Return [x, y] of the center of cell containing provided text 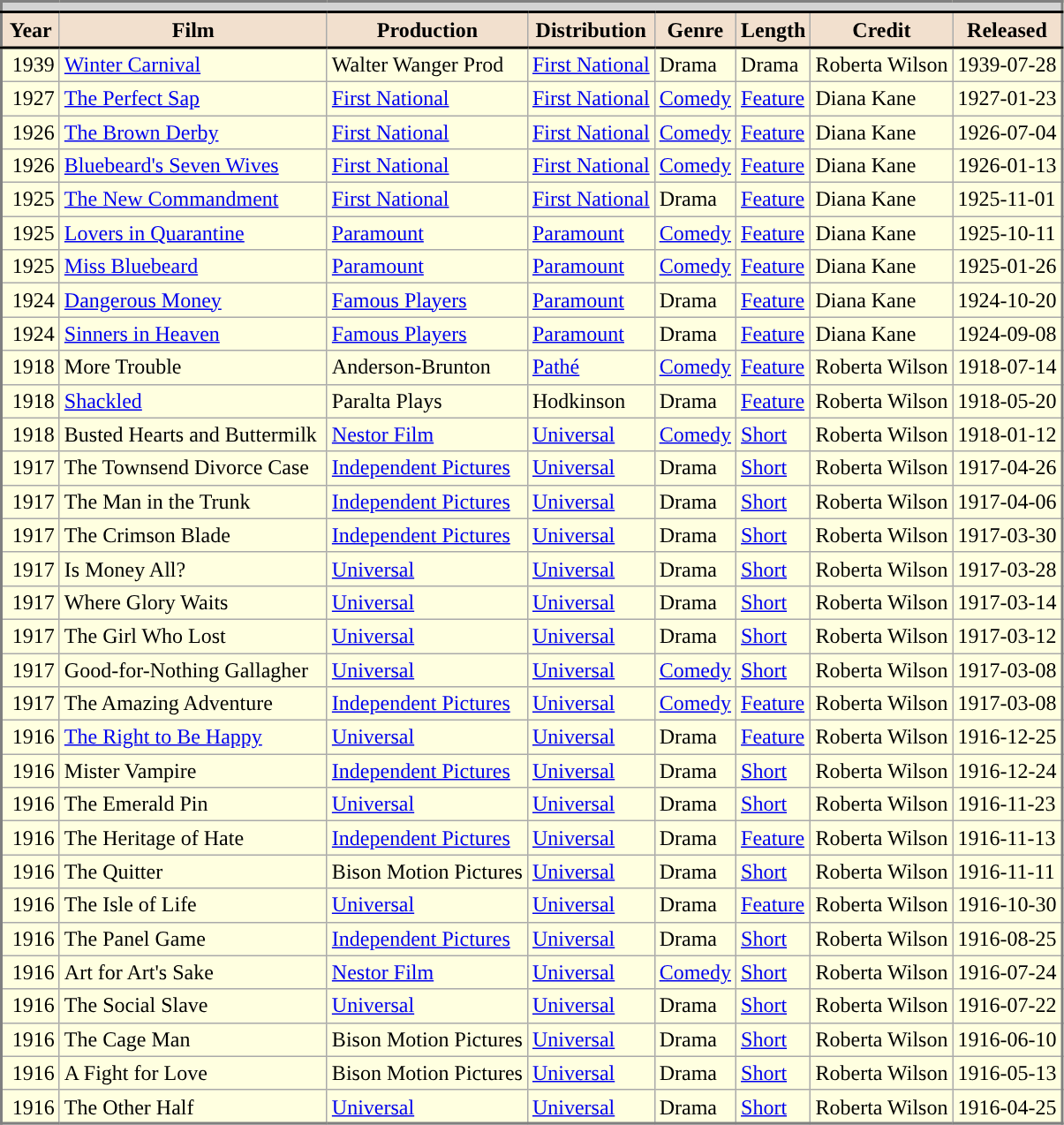
1917-03-12 [1007, 636]
1916-05-13 [1007, 1073]
The Right to Be Happy [192, 737]
1925-10-11 [1007, 233]
Film [192, 30]
1924-09-08 [1007, 334]
1916-08-25 [1007, 939]
The Crimson Blade [192, 535]
Hodkinson [591, 401]
1916-07-22 [1007, 1006]
1916-12-25 [1007, 737]
1918-01-12 [1007, 434]
The Isle of Life [192, 905]
1917-04-06 [1007, 502]
1924-10-20 [1007, 300]
Lovers in Quarantine [192, 233]
Winter Carnival [192, 65]
1927-01-23 [1007, 98]
Miss Bluebeard [192, 267]
The Quitter [192, 872]
1926-07-04 [1007, 132]
Distribution [591, 30]
1917-04-26 [1007, 468]
The Man in the Trunk [192, 502]
Good-for-Nothing Gallagher [192, 670]
1939 [31, 65]
The Emerald Pin [192, 804]
Walter Wanger Prod [427, 65]
The Girl Who Lost [192, 636]
1925-11-01 [1007, 200]
Paralta Plays [427, 401]
1916-04-25 [1007, 1106]
Pathé [591, 367]
1916-12-24 [1007, 771]
1918-07-14 [1007, 367]
Year [31, 30]
The Social Slave [192, 1006]
The Cage Man [192, 1039]
The Townsend Divorce Case [192, 468]
1925-01-26 [1007, 267]
1926-01-13 [1007, 166]
Genre [695, 30]
Is Money All? [192, 569]
Released [1007, 30]
The Other Half [192, 1106]
1916-07-24 [1007, 972]
Dangerous Money [192, 300]
The Amazing Adventure [192, 704]
The Heritage of Hate [192, 838]
1939-07-28 [1007, 65]
Length [773, 30]
Production [427, 30]
Art for Art's Sake [192, 972]
Sinners in Heaven [192, 334]
1916-11-13 [1007, 838]
The New Commandment [192, 200]
Shackled [192, 401]
1916-10-30 [1007, 905]
Where Glory Waits [192, 602]
The Panel Game [192, 939]
1918-05-20 [1007, 401]
1917-03-28 [1007, 569]
More Trouble [192, 367]
Credit [881, 30]
1916-11-23 [1007, 804]
Busted Hearts and Buttermilk [192, 434]
Bluebeard's Seven Wives [192, 166]
1916-06-10 [1007, 1039]
1927 [31, 98]
1916-11-11 [1007, 872]
A Fight for Love [192, 1073]
1917-03-30 [1007, 535]
The Brown Derby [192, 132]
The Perfect Sap [192, 98]
Mister Vampire [192, 771]
Anderson-Brunton [427, 367]
1917-03-14 [1007, 602]
